Scan for the cell matching the given text and deliver its (x, y) coordinate at center. 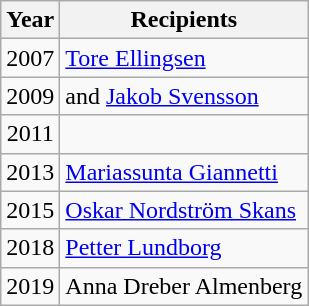
2013 (30, 172)
Anna Dreber Almenberg (184, 286)
Recipients (184, 20)
Petter Lundborg (184, 248)
Oskar Nordström Skans (184, 210)
2018 (30, 248)
2009 (30, 96)
2019 (30, 286)
Mariassunta Giannetti (184, 172)
Tore Ellingsen (184, 58)
and Jakob Svensson (184, 96)
2015 (30, 210)
Year (30, 20)
2011 (30, 134)
2007 (30, 58)
